For the text-containing cell, return its midpoint in [x, y] coordinate format. 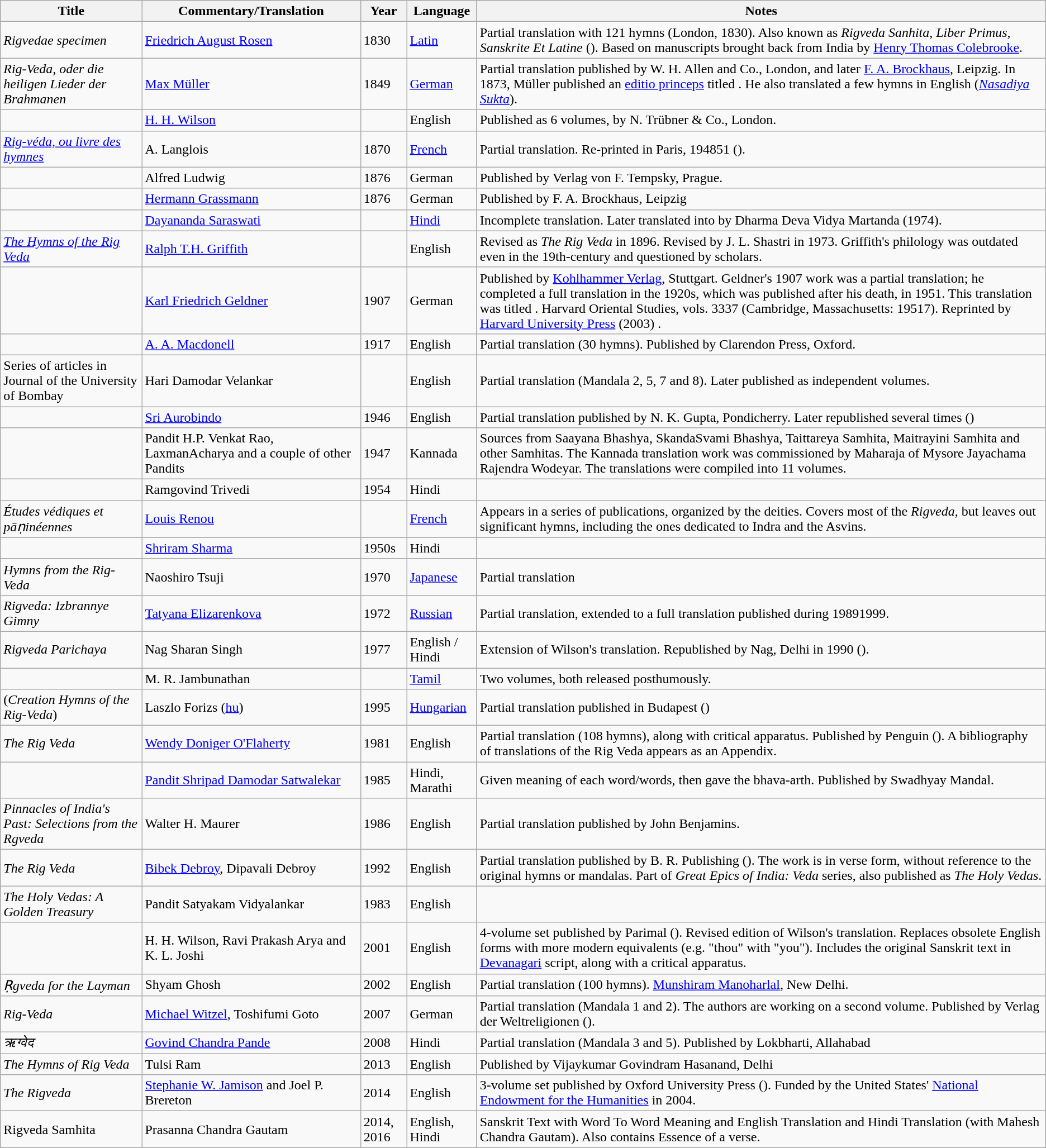
Michael Witzel, Toshifumi Goto [251, 1014]
Hermann Grassmann [251, 199]
Latin [441, 40]
2008 [383, 1043]
Hungarian [441, 707]
1917 [383, 344]
Stephanie W. Jamison and Joel P. Brereton [251, 1093]
H. H. Wilson, Ravi Prakash Arya and K. L. Joshi [251, 948]
A. A. Macdonell [251, 344]
Rig-Veda [72, 1014]
Partial translation (100 hymns). Munshiram Manoharlal, New Delhi. [761, 985]
Hari Damodar Velankar [251, 380]
The Rigveda [72, 1093]
Ralph T.H. Griffith [251, 249]
Rigveda: Izbrannye Gimny [72, 613]
Dayananda Saraswati [251, 220]
Series of articles in Journal of the University of Bombay [72, 380]
1981 [383, 744]
Japanese [441, 577]
Published by Vijaykumar Govindram Hasanand, Delhi [761, 1064]
1954 [383, 490]
Partial translation (30 hymns). Published by Clarendon Press, Oxford. [761, 344]
1995 [383, 707]
Nag Sharan Singh [251, 649]
The Hymns of Rig Veda [72, 1064]
2014, 2016 [383, 1130]
H. H. Wilson [251, 120]
Tamil [441, 679]
1985 [383, 780]
Incomplete translation. Later translated into by Dharma Deva Vidya Martanda (1974). [761, 220]
Sri Aurobindo [251, 417]
ऋग्वेद [72, 1043]
Partial translation (Mandala 2, 5, 7 and 8). Later published as independent volumes. [761, 380]
(Creation Hymns of the Rig-Veda) [72, 707]
Partial translation, extended to a full translation published during 19891999. [761, 613]
English / Hindi [441, 649]
2002 [383, 985]
Govind Chandra Pande [251, 1043]
Hindi, Marathi [441, 780]
Commentary/Translation [251, 11]
Rig-véda, ou livre des hymnes [72, 149]
A. Langlois [251, 149]
1983 [383, 904]
Russian [441, 613]
1972 [383, 613]
Wendy Doniger O'Flaherty [251, 744]
2013 [383, 1064]
Two volumes, both released posthumously. [761, 679]
Rigvedae specimen [72, 40]
Pandit Satyakam Vidyalankar [251, 904]
Pandit Shripad Damodar Satwalekar [251, 780]
Rigveda Parichaya [72, 649]
Given meaning of each word/words, then gave the bhava-arth. Published by Swadhyay Mandal. [761, 780]
Rigveda Samhita [72, 1130]
Partial translation published in Budapest () [761, 707]
Year [383, 11]
M. R. Jambunathan [251, 679]
Max Müller [251, 84]
Partial translation [761, 577]
Tulsi Ram [251, 1064]
Shriram Sharma [251, 548]
Partial translation. Re-printed in Paris, 194851 (). [761, 149]
Alfred Ludwig [251, 178]
3-volume set published by Oxford University Press (). Funded by the United States' National Endowment for the Humanities in 2004. [761, 1093]
Sanskrit Text with Word To Word Meaning and English Translation and Hindi Translation (with Mahesh Chandra Gautam). Also contains Essence of a verse. [761, 1130]
1830 [383, 40]
Partial translation (Mandala 3 and 5). Published by Lokbharti, Allahabad [761, 1043]
Published as 6 volumes, by N. Trübner & Co., London. [761, 120]
Notes [761, 11]
Ṛgveda for the Layman [72, 985]
1946 [383, 417]
Title [72, 11]
1950s [383, 548]
1992 [383, 868]
English, Hindi [441, 1130]
The Holy Vedas: A Golden Treasury [72, 904]
The Hymns of the Rig Veda [72, 249]
Language [441, 11]
Naoshiro Tsuji [251, 577]
Louis Renou [251, 520]
Shyam Ghosh [251, 985]
Walter H. Maurer [251, 824]
Bibek Debroy, Dipavali Debroy [251, 868]
Tatyana Elizarenkova [251, 613]
Partial translation published by John Benjamins. [761, 824]
Pinnacles of India's Past: Selections from the Rgveda [72, 824]
1947 [383, 454]
1986 [383, 824]
1977 [383, 649]
2014 [383, 1093]
2001 [383, 948]
Friedrich August Rosen [251, 40]
1849 [383, 84]
2007 [383, 1014]
Partial translation published by N. K. Gupta, Pondicherry. Later republished several times () [761, 417]
Études védiques et pāṇinéennes [72, 520]
Partial translation (Mandala 1 and 2). The authors are working on a second volume. Published by Verlag der Weltreligionen (). [761, 1014]
Pandit H.P. Venkat Rao, LaxmanAcharya and a couple of other Pandits [251, 454]
Rig-Veda, oder die heiligen Lieder der Brahmanen [72, 84]
Laszlo Forizs (hu) [251, 707]
Extension of Wilson's translation. Republished by Nag, Delhi in 1990 (). [761, 649]
1907 [383, 301]
Hymns from the Rig-Veda [72, 577]
Prasanna Chandra Gautam [251, 1130]
1970 [383, 577]
Published by F. A. Brockhaus, Leipzig [761, 199]
Kannada [441, 454]
Published by Verlag von F. Tempsky, Prague. [761, 178]
Karl Friedrich Geldner [251, 301]
Ramgovind Trivedi [251, 490]
1870 [383, 149]
